Pinpoint the cell where the given text exists, returning its (X, Y) midpoint coordinate. 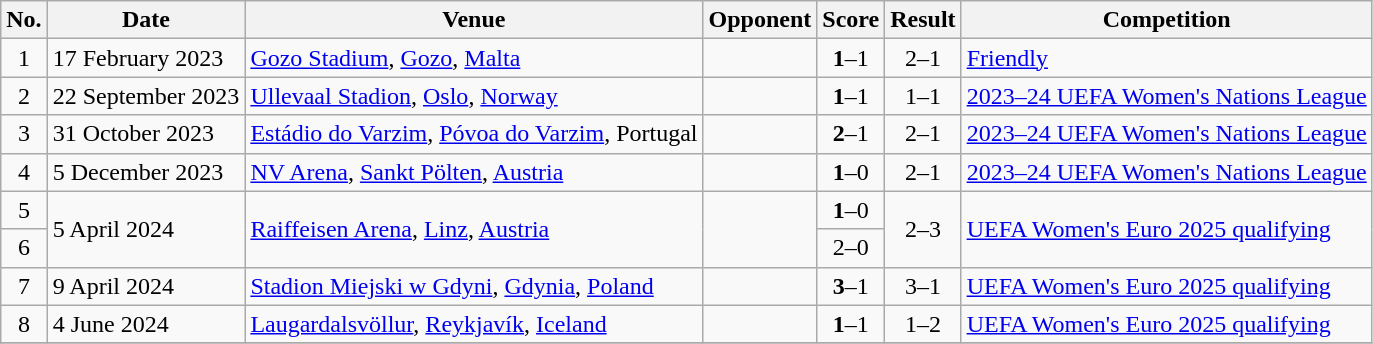
2–0 (851, 248)
31 October 2023 (146, 134)
5 December 2023 (146, 172)
2 (24, 96)
6 (24, 248)
8 (24, 324)
Laugardalsvöllur, Reykjavík, Iceland (474, 324)
22 September 2023 (146, 96)
5 April 2024 (146, 229)
Result (923, 20)
Gozo Stadium, Gozo, Malta (474, 58)
4 June 2024 (146, 324)
1 (24, 58)
17 February 2023 (146, 58)
NV Arena, Sankt Pölten, Austria (474, 172)
3 (24, 134)
4 (24, 172)
Stadion Miejski w Gdyni, Gdynia, Poland (474, 286)
Estádio do Varzim, Póvoa do Varzim, Portugal (474, 134)
9 April 2024 (146, 286)
Raiffeisen Arena, Linz, Austria (474, 229)
5 (24, 210)
Competition (1166, 20)
1–2 (923, 324)
Opponent (760, 20)
No. (24, 20)
Date (146, 20)
2–3 (923, 229)
Friendly (1166, 58)
7 (24, 286)
Ullevaal Stadion, Oslo, Norway (474, 96)
Score (851, 20)
Venue (474, 20)
